Extract the [x, y] coordinate from the center of the cell holding the provided text.  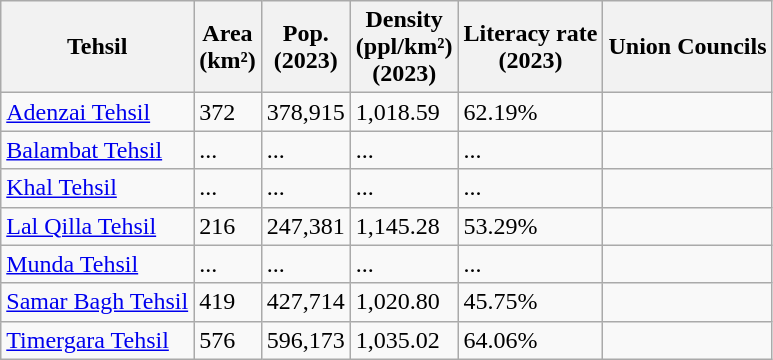
596,173 [306, 340]
372 [228, 112]
45.75% [530, 302]
Tehsil [98, 47]
64.06% [530, 340]
576 [228, 340]
Munda Tehsil [98, 264]
Union Councils [688, 47]
216 [228, 226]
427,714 [306, 302]
Timergara Tehsil [98, 340]
Samar Bagh Tehsil [98, 302]
378,915 [306, 112]
1,145.28 [404, 226]
Pop.(2023) [306, 47]
Adenzai Tehsil [98, 112]
62.19% [530, 112]
Area(km²) [228, 47]
53.29% [530, 226]
1,018.59 [404, 112]
Lal Qilla Tehsil [98, 226]
1,035.02 [404, 340]
1,020.80 [404, 302]
Literacy rate(2023) [530, 47]
247,381 [306, 226]
Balambat Tehsil [98, 150]
Khal Tehsil [98, 188]
Density(ppl/km²)(2023) [404, 47]
419 [228, 302]
